Detect which cell encompasses the target text, then output its (x, y) center coordinate. 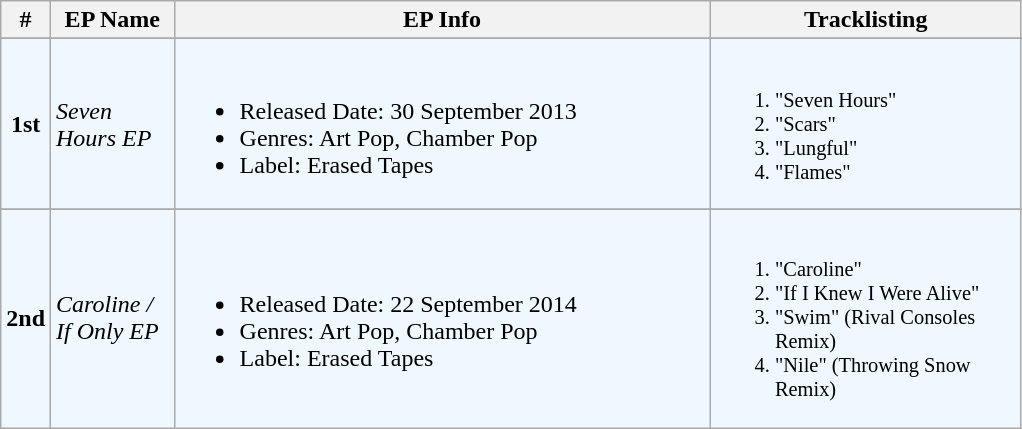
Caroline / If Only EP (113, 318)
# (26, 20)
1st (26, 124)
Released Date: 30 September 2013Genres: Art Pop, Chamber PopLabel: Erased Tapes (442, 124)
"Seven Hours""Scars""Lungful""Flames" (866, 124)
Tracklisting (866, 20)
EP Info (442, 20)
2nd (26, 318)
Released Date: 22 September 2014Genres: Art Pop, Chamber PopLabel: Erased Tapes (442, 318)
EP Name (113, 20)
"Caroline""If I Knew I Were Alive""Swim" (Rival Consoles Remix)"Nile" (Throwing Snow Remix) (866, 318)
Seven Hours EP (113, 124)
